Pinpoint the cell where the given text exists, returning its (X, Y) midpoint coordinate. 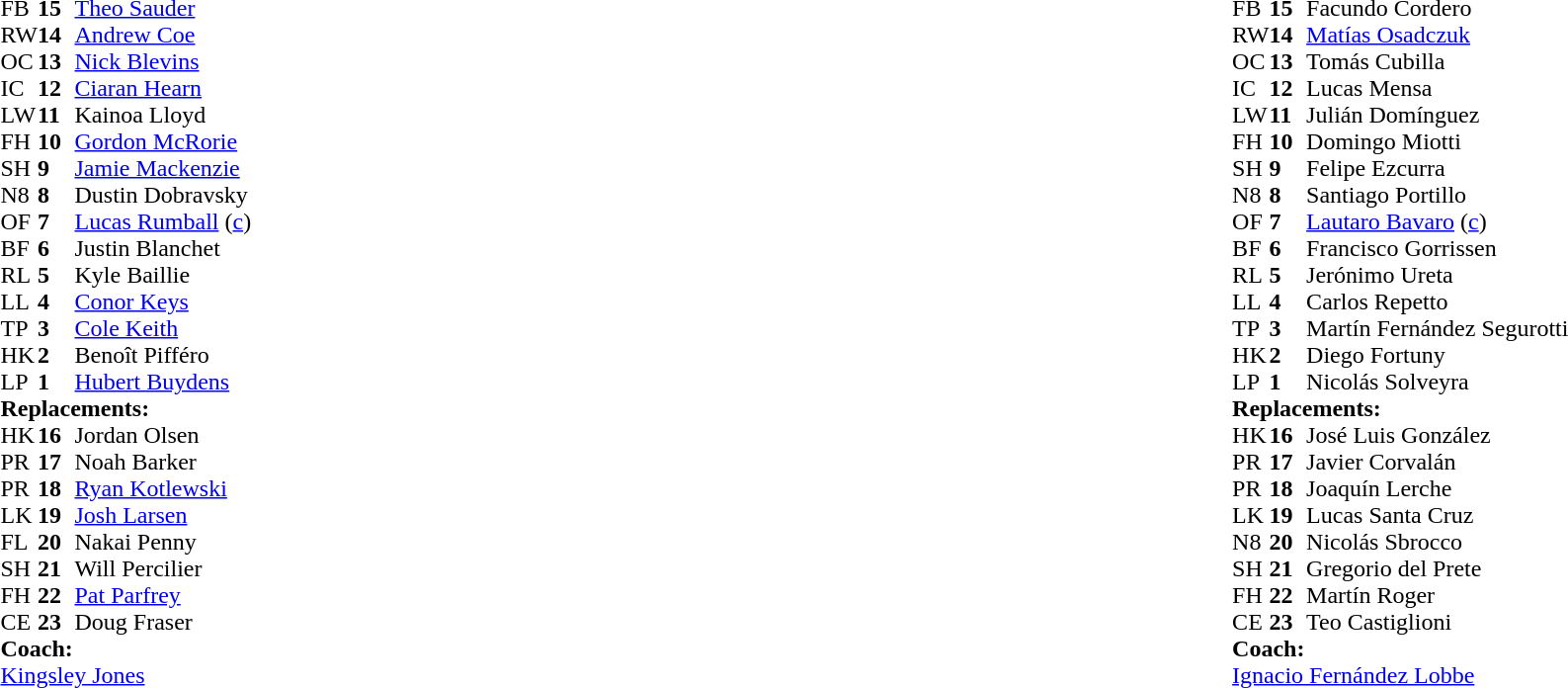
José Luis González (1437, 435)
Ciaran Hearn (164, 89)
Santiago Portillo (1437, 196)
Andrew Coe (164, 36)
Teo Castiglioni (1437, 623)
Lautaro Bavaro (c) (1437, 221)
Diego Fortuny (1437, 356)
Will Percilier (164, 569)
Conor Keys (164, 302)
Martín Roger (1437, 595)
Gordon McRorie (164, 142)
Carlos Repetto (1437, 302)
Nicolás Solveyra (1437, 382)
Benoît Pifféro (164, 356)
Martín Fernández Segurotti (1437, 328)
Noah Barker (164, 463)
Javier Corvalán (1437, 463)
Doug Fraser (164, 623)
Lucas Mensa (1437, 89)
Nick Blevins (164, 61)
Jerónimo Ureta (1437, 275)
Kyle Baillie (164, 275)
Tomás Cubilla (1437, 61)
Pat Parfrey (164, 595)
Francisco Gorrissen (1437, 249)
Kainoa Lloyd (164, 115)
Nicolás Sbrocco (1437, 542)
FL (19, 542)
Gregorio del Prete (1437, 569)
Hubert Buydens (164, 382)
Julián Domínguez (1437, 115)
Felipe Ezcurra (1437, 168)
Ryan Kotlewski (164, 488)
Joaquín Lerche (1437, 488)
Matías Osadczuk (1437, 36)
Lucas Santa Cruz (1437, 516)
Jordan Olsen (164, 435)
Jamie Mackenzie (164, 168)
Justin Blanchet (164, 249)
Nakai Penny (164, 542)
Lucas Rumball (c) (164, 221)
Cole Keith (164, 328)
Dustin Dobravsky (164, 196)
Domingo Miotti (1437, 142)
Josh Larsen (164, 516)
